Pinpoint the cell where the given text exists, returning its (x, y) midpoint coordinate. 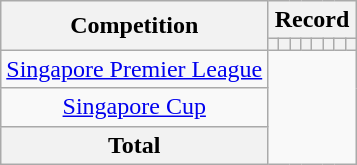
Record (312, 20)
Total (134, 145)
Competition (134, 26)
Singapore Premier League (134, 69)
Singapore Cup (134, 107)
